For the text-containing cell, return its midpoint in (x, y) coordinate format. 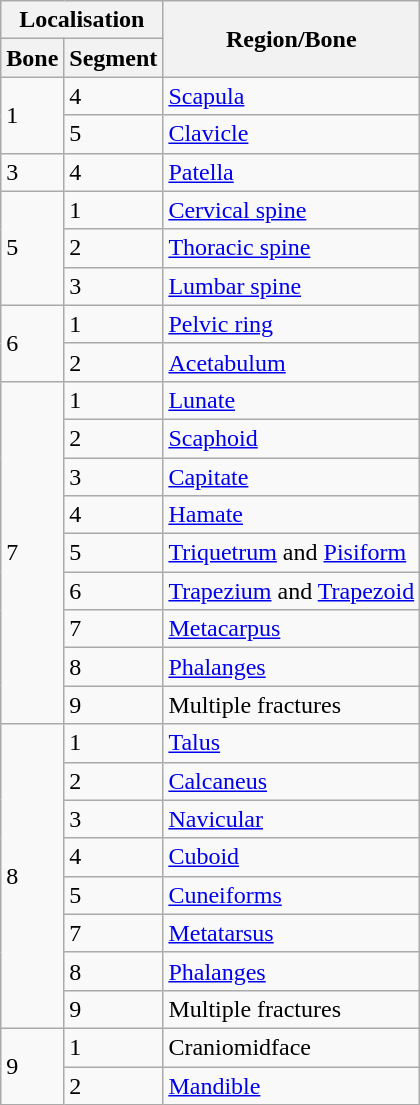
Navicular (292, 819)
Region/Bone (292, 39)
Bone (32, 58)
Cuneiforms (292, 895)
Mandible (292, 1085)
Lunate (292, 400)
Scapula (292, 96)
Scaphoid (292, 438)
Triquetrum and Pisiform (292, 553)
Patella (292, 172)
Thoracic spine (292, 248)
Hamate (292, 515)
Lumbar spine (292, 286)
Clavicle (292, 134)
Acetabulum (292, 362)
Cervical spine (292, 210)
Pelvic ring (292, 324)
Localisation (82, 20)
Metacarpus (292, 629)
Calcaneus (292, 781)
Segment (114, 58)
Metatarsus (292, 933)
Trapezium and Trapezoid (292, 591)
Capitate (292, 477)
Cuboid (292, 857)
Talus (292, 743)
Craniomidface (292, 1047)
